Find where the given text appears and provide that cell's center as (x, y) coordinate. 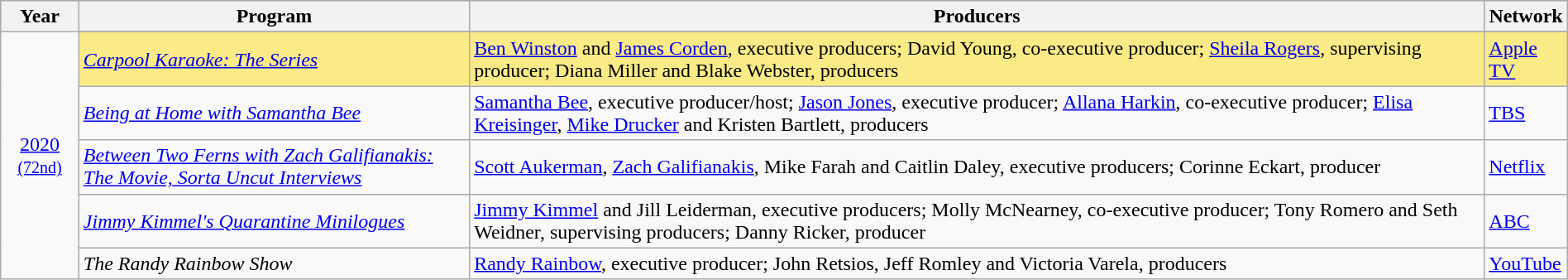
Being at Home with Samantha Bee (274, 113)
Carpool Karaoke: The Series (274, 60)
2020(72nd) (40, 156)
Jimmy Kimmel's Quarantine Minilogues (274, 220)
Between Two Ferns with Zach Galifianakis: The Movie, Sorta Uncut Interviews (274, 167)
Program (274, 17)
Randy Rainbow, executive producer; John Retsios, Jeff Romley and Victoria Varela, producers (978, 263)
Scott Aukerman, Zach Galifianakis, Mike Farah and Caitlin Daley, executive producers; Corinne Eckart, producer (978, 167)
The Randy Rainbow Show (274, 263)
Year (40, 17)
YouTube (1526, 263)
Netflix (1526, 167)
Producers (978, 17)
Apple TV (1526, 60)
Network (1526, 17)
TBS (1526, 113)
ABC (1526, 220)
